For the text-containing cell, return its midpoint in [x, y] coordinate format. 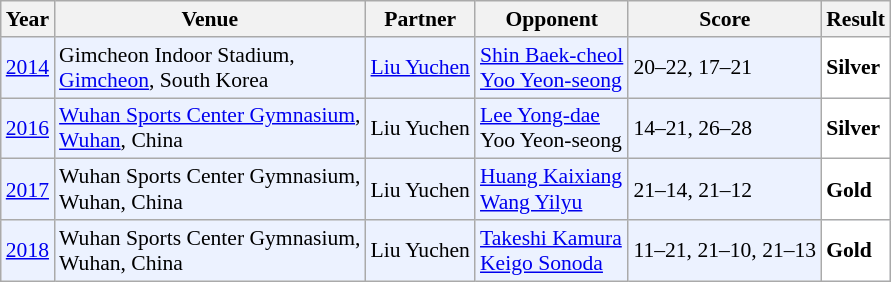
Gimcheon Indoor Stadium,Gimcheon, South Korea [210, 68]
14–21, 26–28 [724, 128]
Year [28, 19]
Huang Kaixiang Wang Yilyu [552, 190]
Shin Baek-cheol Yoo Yeon-seong [552, 68]
Score [724, 19]
11–21, 21–10, 21–13 [724, 250]
Opponent [552, 19]
Venue [210, 19]
2018 [28, 250]
Result [856, 19]
Partner [420, 19]
2017 [28, 190]
20–22, 17–21 [724, 68]
2014 [28, 68]
Lee Yong-dae Yoo Yeon-seong [552, 128]
Takeshi Kamura Keigo Sonoda [552, 250]
2016 [28, 128]
21–14, 21–12 [724, 190]
